Extract the [X, Y] coordinate from the center of the cell holding the provided text.  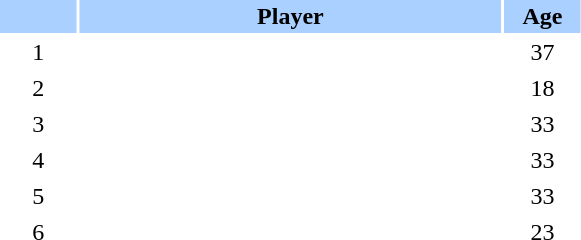
Age [542, 16]
37 [542, 52]
Player [291, 16]
3 [38, 124]
5 [38, 196]
2 [38, 88]
18 [542, 88]
1 [38, 52]
4 [38, 160]
